From the cell containing the given text, extract its center point as (X, Y) coordinate. 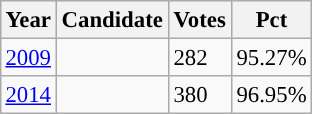
282 (200, 57)
Votes (200, 20)
380 (200, 95)
95.27% (272, 57)
2009 (28, 57)
Pct (272, 20)
Candidate (112, 20)
Year (28, 20)
2014 (28, 95)
96.95% (272, 95)
